Return the (X, Y) coordinate for the center point of the cell that contains the specified text.  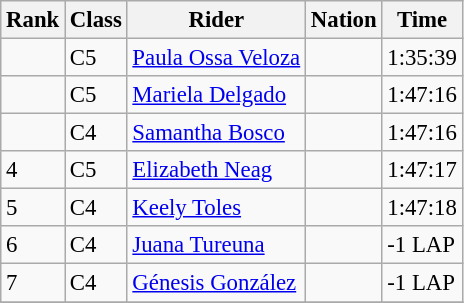
Paula Ossa Veloza (216, 58)
6 (33, 245)
Keely Toles (216, 208)
1:47:17 (422, 170)
Rank (33, 20)
7 (33, 283)
Class (96, 20)
Time (422, 20)
Génesis González (216, 283)
Juana Tureuna (216, 245)
Nation (344, 20)
Rider (216, 20)
Mariela Delgado (216, 95)
4 (33, 170)
1:35:39 (422, 58)
Elizabeth Neag (216, 170)
1:47:18 (422, 208)
5 (33, 208)
Samantha Bosco (216, 133)
